Return (x, y) of the center of cell containing provided text 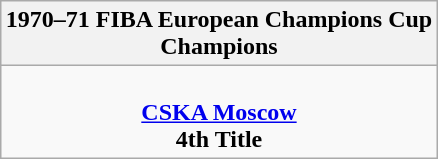
CSKA Moscow 4th Title (218, 112)
1970–71 FIBA European Champions CupChampions (218, 34)
